Provide the (X, Y) coordinate of the cell's center where the given text is located.  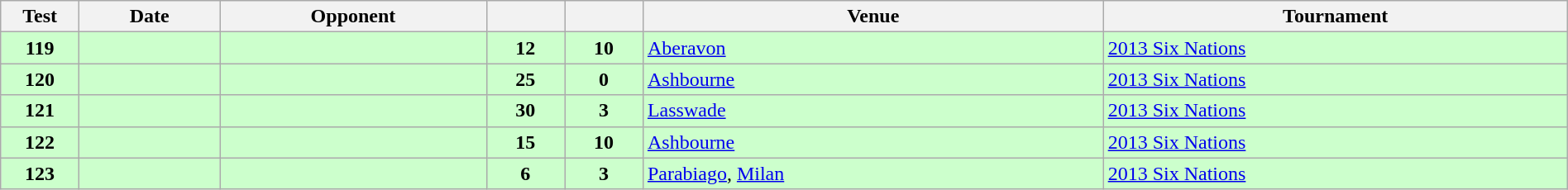
Lasswade (873, 111)
Aberavon (873, 48)
Parabiago, Milan (873, 173)
30 (526, 111)
25 (526, 79)
15 (526, 142)
Date (149, 17)
121 (40, 111)
Opponent (353, 17)
12 (526, 48)
122 (40, 142)
Test (40, 17)
0 (604, 79)
123 (40, 173)
119 (40, 48)
Tournament (1335, 17)
Venue (873, 17)
120 (40, 79)
6 (526, 173)
